Search for the cell housing the specified text and yield its (x, y) center coordinate. 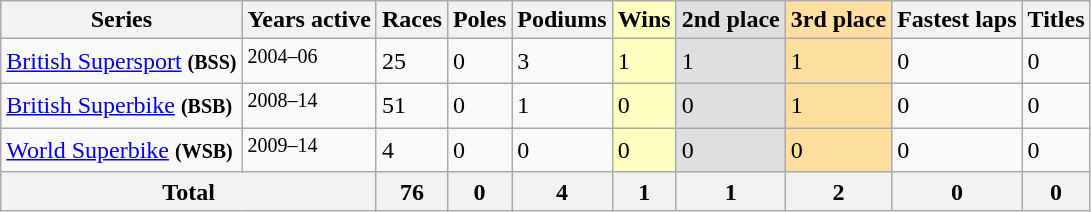
3 (562, 62)
Titles (1056, 20)
76 (412, 191)
2004–06 (309, 62)
British Supersport (BSS) (122, 62)
2009–14 (309, 150)
25 (412, 62)
Wins (644, 20)
British Superbike (BSB) (122, 106)
Total (189, 191)
51 (412, 106)
3rd place (838, 20)
Poles (479, 20)
World Superbike (WSB) (122, 150)
2 (838, 191)
Podiums (562, 20)
Fastest laps (957, 20)
Series (122, 20)
2nd place (730, 20)
Races (412, 20)
2008–14 (309, 106)
Years active (309, 20)
